Return (X, Y) of the center of cell containing provided text 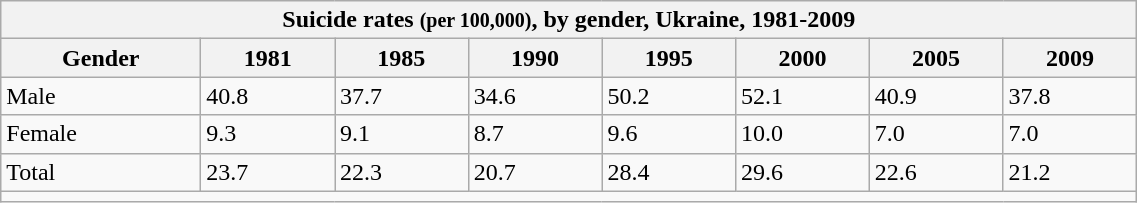
8.7 (535, 134)
22.6 (936, 172)
9.3 (268, 134)
Total (101, 172)
28.4 (669, 172)
2005 (936, 58)
Male (101, 96)
1995 (669, 58)
21.2 (1070, 172)
Gender (101, 58)
9.6 (669, 134)
1981 (268, 58)
9.1 (401, 134)
10.0 (803, 134)
37.8 (1070, 96)
2009 (1070, 58)
Suicide rates (per 100,000), by gender, Ukraine, 1981-2009 (569, 20)
22.3 (401, 172)
29.6 (803, 172)
52.1 (803, 96)
Female (101, 134)
20.7 (535, 172)
40.9 (936, 96)
40.8 (268, 96)
50.2 (669, 96)
34.6 (535, 96)
37.7 (401, 96)
2000 (803, 58)
1985 (401, 58)
1990 (535, 58)
23.7 (268, 172)
